Extract the (x, y) coordinate from the center of the cell holding the provided text.  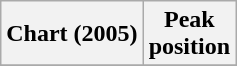
Chart (2005) (72, 34)
Peakposition (189, 34)
